Provide the [x, y] coordinate of the cell's center where the given text is located.  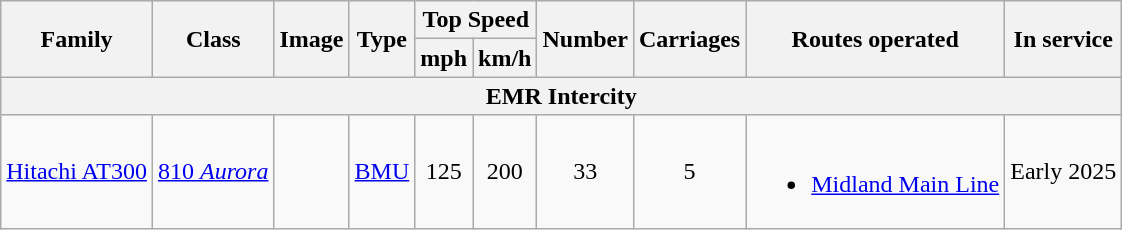
Class [213, 39]
Carriages [689, 39]
Type [382, 39]
In service [1064, 39]
Top Speed [476, 20]
EMR Intercity [562, 96]
Family [77, 39]
200 [505, 172]
Midland Main Line [876, 172]
BMU [382, 172]
km/h [505, 58]
mph [444, 58]
125 [444, 172]
5 [689, 172]
810 Aurora [213, 172]
33 [585, 172]
Early 2025 [1064, 172]
Image [312, 39]
Number [585, 39]
Hitachi AT300 [77, 172]
Routes operated [876, 39]
